Find where the given text appears and provide that cell's center as [X, Y] coordinate. 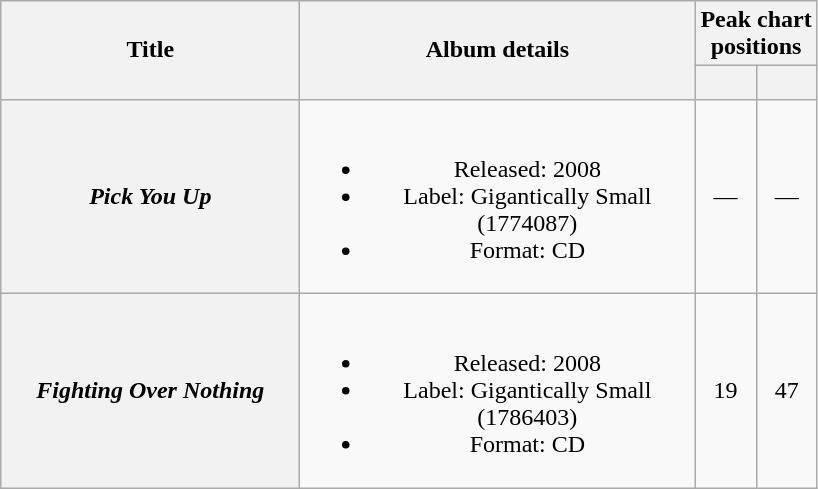
Fighting Over Nothing [150, 391]
Pick You Up [150, 196]
Album details [498, 50]
19 [726, 391]
Released: 2008Label: Gigantically Small (1786403)Format: CD [498, 391]
47 [786, 391]
Peak chartpositions [756, 34]
Released: 2008Label: Gigantically Small (1774087)Format: CD [498, 196]
Title [150, 50]
